Extract the [x, y] coordinate from the center of the cell holding the provided text.  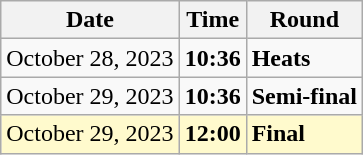
Heats [304, 58]
Final [304, 134]
Time [212, 20]
12:00 [212, 134]
Round [304, 20]
October 28, 2023 [90, 58]
Semi-final [304, 96]
Date [90, 20]
